Search for the cell housing the specified text and yield its (x, y) center coordinate. 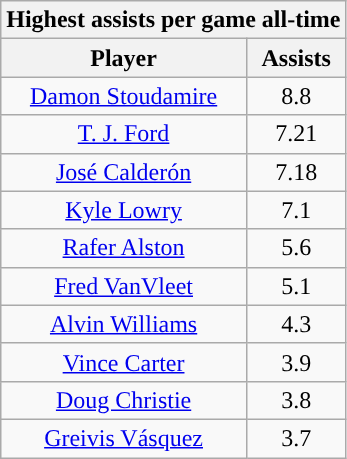
Greivis Vásquez (124, 438)
3.8 (296, 400)
Alvin Williams (124, 324)
8.8 (296, 96)
4.3 (296, 324)
Highest assists per game all-time (174, 20)
Kyle Lowry (124, 210)
Doug Christie (124, 400)
7.1 (296, 210)
Vince Carter (124, 362)
7.18 (296, 172)
T. J. Ford (124, 134)
Player (124, 58)
3.9 (296, 362)
Fred VanVleet (124, 286)
Rafer Alston (124, 248)
7.21 (296, 134)
5.6 (296, 248)
Assists (296, 58)
Damon Stoudamire (124, 96)
3.7 (296, 438)
José Calderón (124, 172)
5.1 (296, 286)
